Locate the cell with the specified text and output its [x, y] center coordinate. 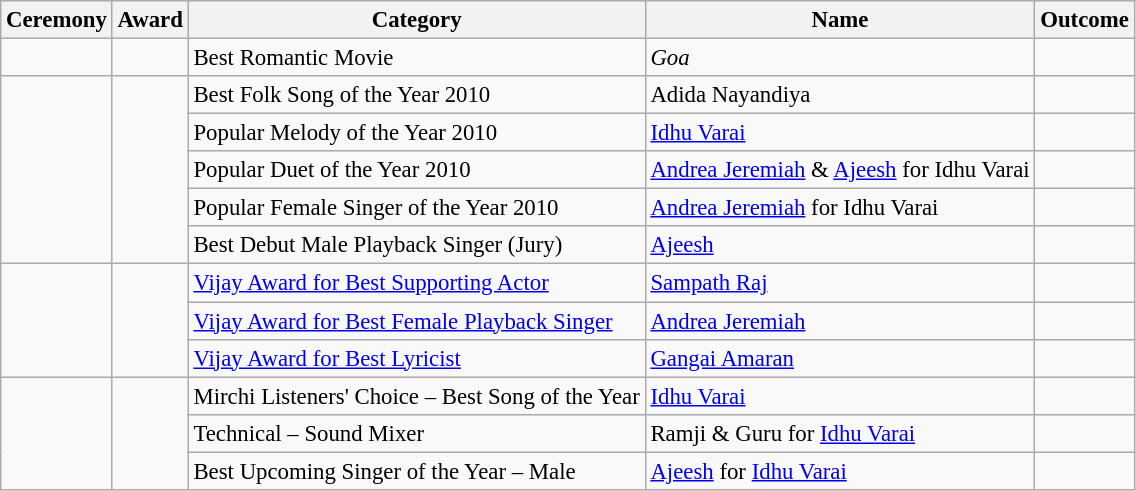
Category [416, 20]
Vijay Award for Best Female Playback Singer [416, 321]
Sampath Raj [840, 283]
Technical – Sound Mixer [416, 433]
Andrea Jeremiah [840, 321]
Adida Nayandiya [840, 95]
Popular Female Singer of the Year 2010 [416, 208]
Mirchi Listeners' Choice – Best Song of the Year [416, 396]
Award [150, 20]
Best Upcoming Singer of the Year – Male [416, 471]
Best Folk Song of the Year 2010 [416, 95]
Popular Duet of the Year 2010 [416, 170]
Outcome [1084, 20]
Vijay Award for Best Supporting Actor [416, 283]
Vijay Award for Best Lyricist [416, 358]
Best Romantic Movie [416, 58]
Andrea Jeremiah & Ajeesh for Idhu Varai [840, 170]
Andrea Jeremiah for Idhu Varai [840, 208]
Ramji & Guru for Idhu Varai [840, 433]
Name [840, 20]
Goa [840, 58]
Ajeesh for Idhu Varai [840, 471]
Gangai Amaran [840, 358]
Ajeesh [840, 245]
Popular Melody of the Year 2010 [416, 133]
Best Debut Male Playback Singer (Jury) [416, 245]
Ceremony [56, 20]
